From the cell containing the given text, extract its center point as [x, y] coordinate. 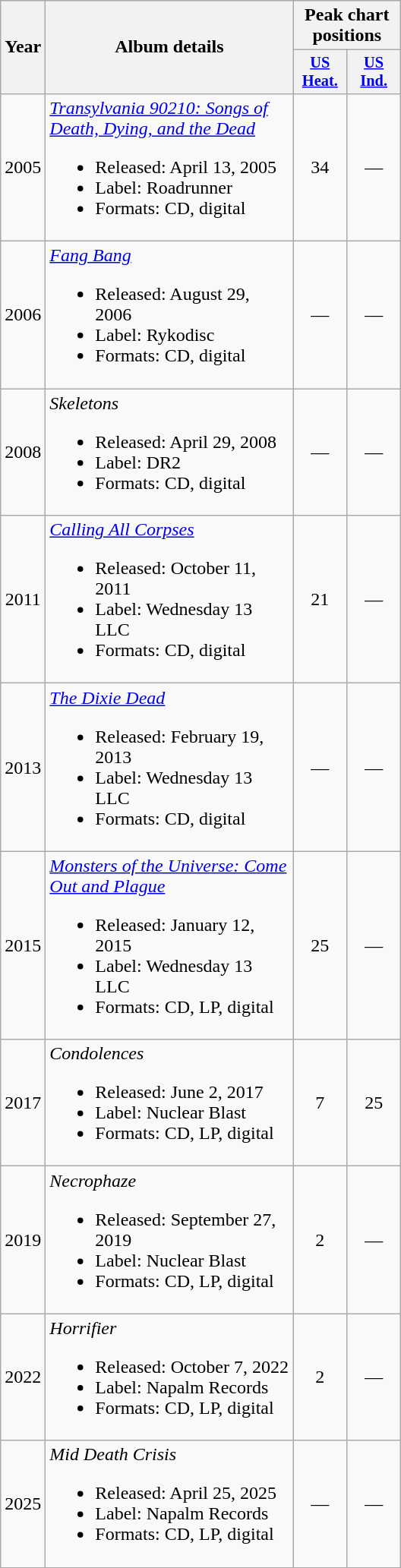
Year [23, 47]
2005 [23, 167]
2008 [23, 453]
2019 [23, 1240]
2022 [23, 1377]
Album details [169, 47]
21 [320, 600]
The Dixie DeadReleased: February 19, 2013Label: Wednesday 13 LLCFormats: CD, digital [169, 767]
2017 [23, 1103]
2015 [23, 945]
NecrophazeReleased: September 27, 2019Label: Nuclear BlastFormats: CD, LP, digital [169, 1240]
2013 [23, 767]
Fang BangReleased: August 29, 2006Label: RykodiscFormats: CD, digital [169, 315]
2011 [23, 600]
Peak chart positions [347, 26]
US Heat. [320, 72]
2006 [23, 315]
Mid Death CrisisReleased: April 25, 2025Label: Napalm RecordsFormats: CD, LP, digital [169, 1503]
2025 [23, 1503]
HorrifierReleased: October 7, 2022Label: Napalm RecordsFormats: CD, LP, digital [169, 1377]
US Ind. [374, 72]
Calling All CorpsesReleased: October 11, 2011Label: Wednesday 13 LLCFormats: CD, digital [169, 600]
34 [320, 167]
CondolencesReleased: June 2, 2017Label: Nuclear BlastFormats: CD, LP, digital [169, 1103]
7 [320, 1103]
Monsters of the Universe: Come Out and PlagueReleased: January 12, 2015Label: Wednesday 13 LLCFormats: CD, LP, digital [169, 945]
Transylvania 90210: Songs of Death, Dying, and the DeadReleased: April 13, 2005Label: RoadrunnerFormats: CD, digital [169, 167]
SkeletonsReleased: April 29, 2008Label: DR2Formats: CD, digital [169, 453]
